Detect which cell encompasses the target text, then output its [x, y] center coordinate. 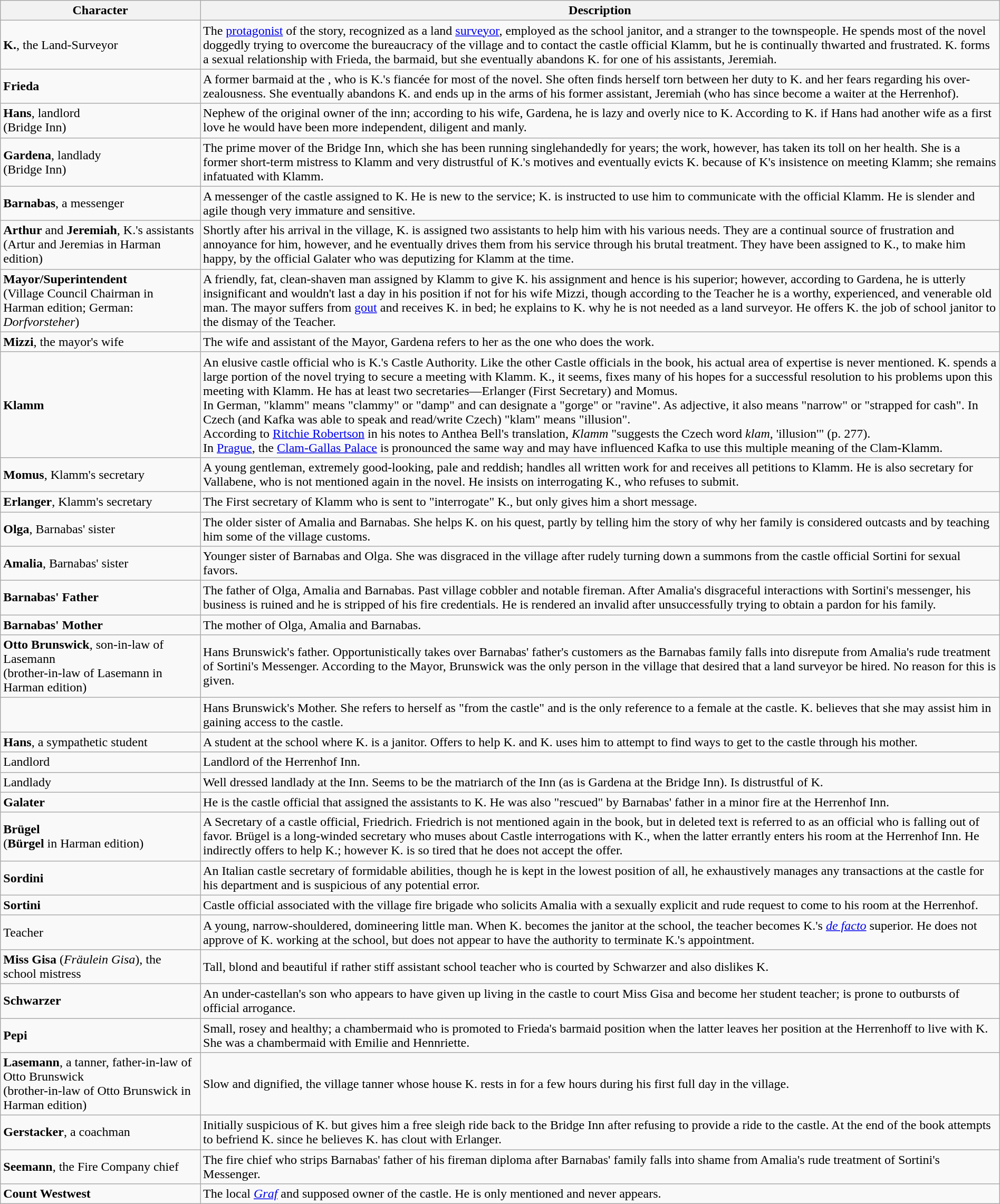
Barnabas' Mother [100, 625]
Gardena, landlady (Bridge Inn) [100, 162]
Olga, Barnabas' sister [100, 528]
Mizzi, the mayor's wife [100, 342]
Tall, blond and beautiful if rather stiff assistant school teacher who is courted by Schwarzer and also dislikes K. [600, 966]
Hans, landlord (Bridge Inn) [100, 120]
Landlord of the Herrenhof Inn. [600, 762]
He is the castle official that assigned the assistants to K. He was also "rescued" by Barnabas' father in a minor fire at the Herrenhof Inn. [600, 802]
Character [100, 11]
The wife and assistant of the Mayor, Gardena refers to her as the one who does the work. [600, 342]
Momus, Klamm's secretary [100, 475]
Amalia, Barnabas' sister [100, 563]
Lasemann, a tanner, father-in-law of Otto Brunswick (brother-in-law of Otto Brunswick in Harman edition) [100, 1084]
Barnabas' Father [100, 598]
A student at the school where K. is a janitor. Offers to help K. and K. uses him to attempt to find ways to get to the castle through his mother. [600, 742]
Gerstacker, a coachman [100, 1133]
Hans, a sympathetic student [100, 742]
Landlord [100, 762]
Otto Brunswick, son-in-law of Lasemann (brother-in-law of Lasemann in Harman edition) [100, 667]
Description [600, 11]
Arthur and Jeremiah, K.'s assistants (Artur and Jeremias in Harman edition) [100, 245]
Galater [100, 802]
The First secretary of Klamm who is sent to "interrogate" K., but only gives him a short message. [600, 502]
Klamm [100, 404]
Sordini [100, 878]
Well dressed landlady at the Inn. Seems to be the matriarch of the Inn (as is Gardena at the Bridge Inn). Is distrustful of K. [600, 782]
The local Graf and supposed owner of the castle. He is only mentioned and never appears. [600, 1194]
Miss Gisa (Fräulein Gisa), the school mistress [100, 966]
Teacher [100, 932]
K., the Land-Surveyor [100, 45]
The mother of Olga, Amalia and Barnabas. [600, 625]
Sortini [100, 905]
Mayor/Superintendent (Village Council Chairman in Harman edition; German: Dorfvorsteher) [100, 301]
Brügel (Bürgel in Harman edition) [100, 836]
Erlanger, Klamm's secretary [100, 502]
Landlady [100, 782]
Seemann, the Fire Company chief [100, 1167]
Slow and dignified, the village tanner whose house K. rests in for a few hours during his first full day in the village. [600, 1084]
Frieda [100, 86]
Pepi [100, 1035]
Schwarzer [100, 1001]
Count Westwest [100, 1194]
Barnabas, a messenger [100, 204]
